Return [x, y] of the center of cell containing provided text 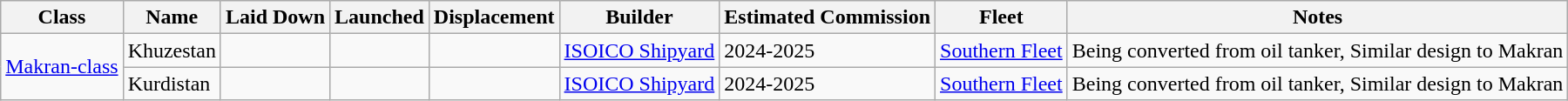
Class [62, 17]
Notes [1317, 17]
Name [172, 17]
Kurdistan [172, 84]
Makran-class [62, 67]
Khuzestan [172, 50]
Builder [639, 17]
Displacement [494, 17]
Fleet [1002, 17]
Laid Down [275, 17]
Estimated Commission [828, 17]
Launched [380, 17]
